Pinpoint the cell where the given text exists, returning its (X, Y) midpoint coordinate. 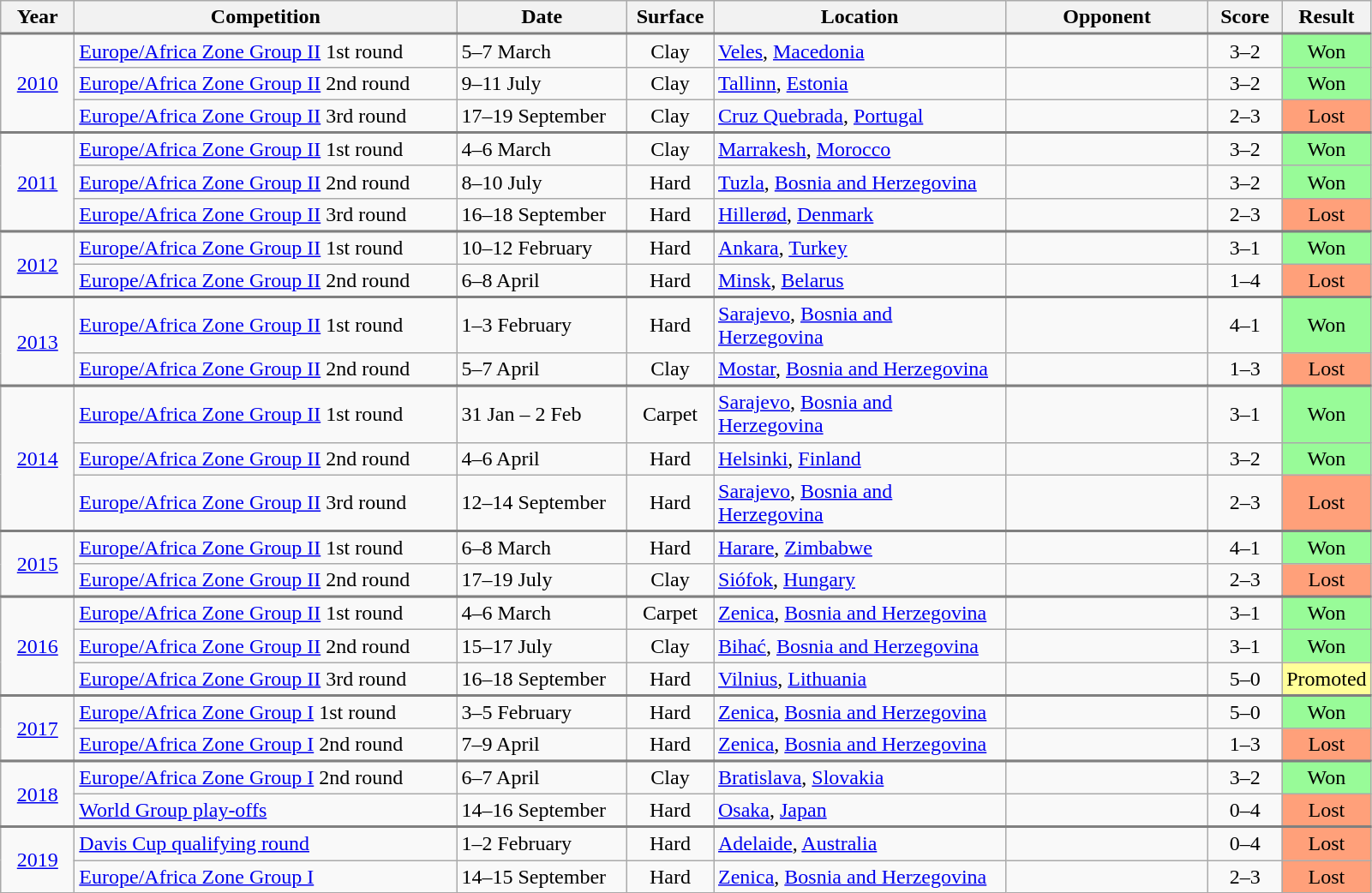
Europe/Africa Zone Group I (266, 877)
6–7 April (542, 778)
14–16 September (542, 811)
Score (1245, 17)
Bratislava, Slovakia (859, 778)
10–12 February (542, 247)
Date (542, 17)
2018 (38, 794)
7–9 April (542, 745)
31 Jan – 2 Feb (542, 414)
8–10 July (542, 182)
5–7 March (542, 51)
3–5 February (542, 711)
Davis Cup qualifying round (266, 843)
Competition (266, 17)
4–6 April (542, 458)
Hillerød, Denmark (859, 214)
17–19 September (542, 116)
2011 (38, 182)
Surface (670, 17)
Adelaide, Australia (859, 843)
1–2 February (542, 843)
1–4 (1245, 280)
Tallinn, Estonia (859, 83)
Opponent (1107, 17)
2017 (38, 728)
Siófok, Hungary (859, 580)
6–8 March (542, 547)
Promoted (1327, 679)
Result (1327, 17)
Vilnius, Lithuania (859, 679)
5–7 April (542, 369)
Bihać, Bosnia and Herzegovina (859, 646)
Mostar, Bosnia and Herzegovina (859, 369)
Harare, Zimbabwe (859, 547)
2019 (38, 860)
6–8 April (542, 280)
2010 (38, 84)
Veles, Macedonia (859, 51)
2012 (38, 264)
2015 (38, 564)
15–17 July (542, 646)
Osaka, Japan (859, 811)
Minsk, Belarus (859, 280)
Cruz Quebrada, Portugal (859, 116)
12–14 September (542, 502)
1–3 February (542, 325)
Tuzla, Bosnia and Herzegovina (859, 182)
2016 (38, 646)
Year (38, 17)
2014 (38, 458)
Location (859, 17)
14–15 September (542, 877)
2013 (38, 341)
Helsinki, Finland (859, 458)
9–11 July (542, 83)
World Group play-offs (266, 811)
Ankara, Turkey (859, 247)
Europe/Africa Zone Group I 1st round (266, 711)
Marrakesh, Morocco (859, 149)
17–19 July (542, 580)
